Identify which cell holds the provided text, then report its [X, Y] central coordinate. 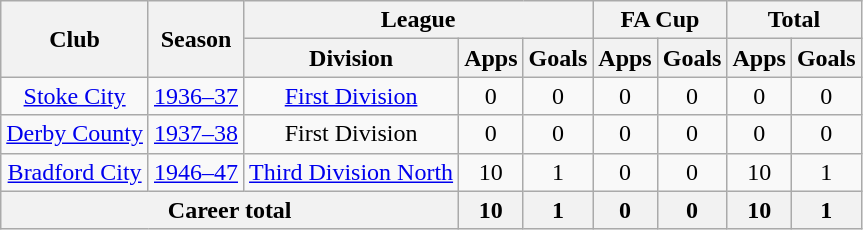
Total [794, 20]
1936–37 [196, 96]
Career total [230, 210]
Third Division North [352, 172]
Derby County [75, 134]
Stoke City [75, 96]
Bradford City [75, 172]
1946–47 [196, 172]
FA Cup [660, 20]
Season [196, 39]
1937–38 [196, 134]
Division [352, 58]
League [418, 20]
Club [75, 39]
